Return the [x, y] coordinate for the center point of the cell that contains the specified text.  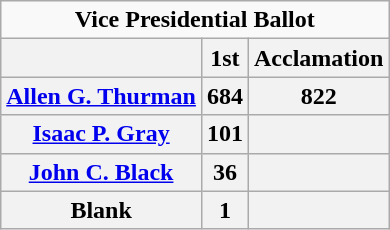
John C. Black [102, 172]
822 [318, 96]
Blank [102, 210]
Vice Presidential Ballot [195, 20]
1 [224, 210]
Isaac P. Gray [102, 134]
684 [224, 96]
101 [224, 134]
Allen G. Thurman [102, 96]
36 [224, 172]
Acclamation [318, 58]
1st [224, 58]
